Identify which cell holds the provided text, then report its (X, Y) central coordinate. 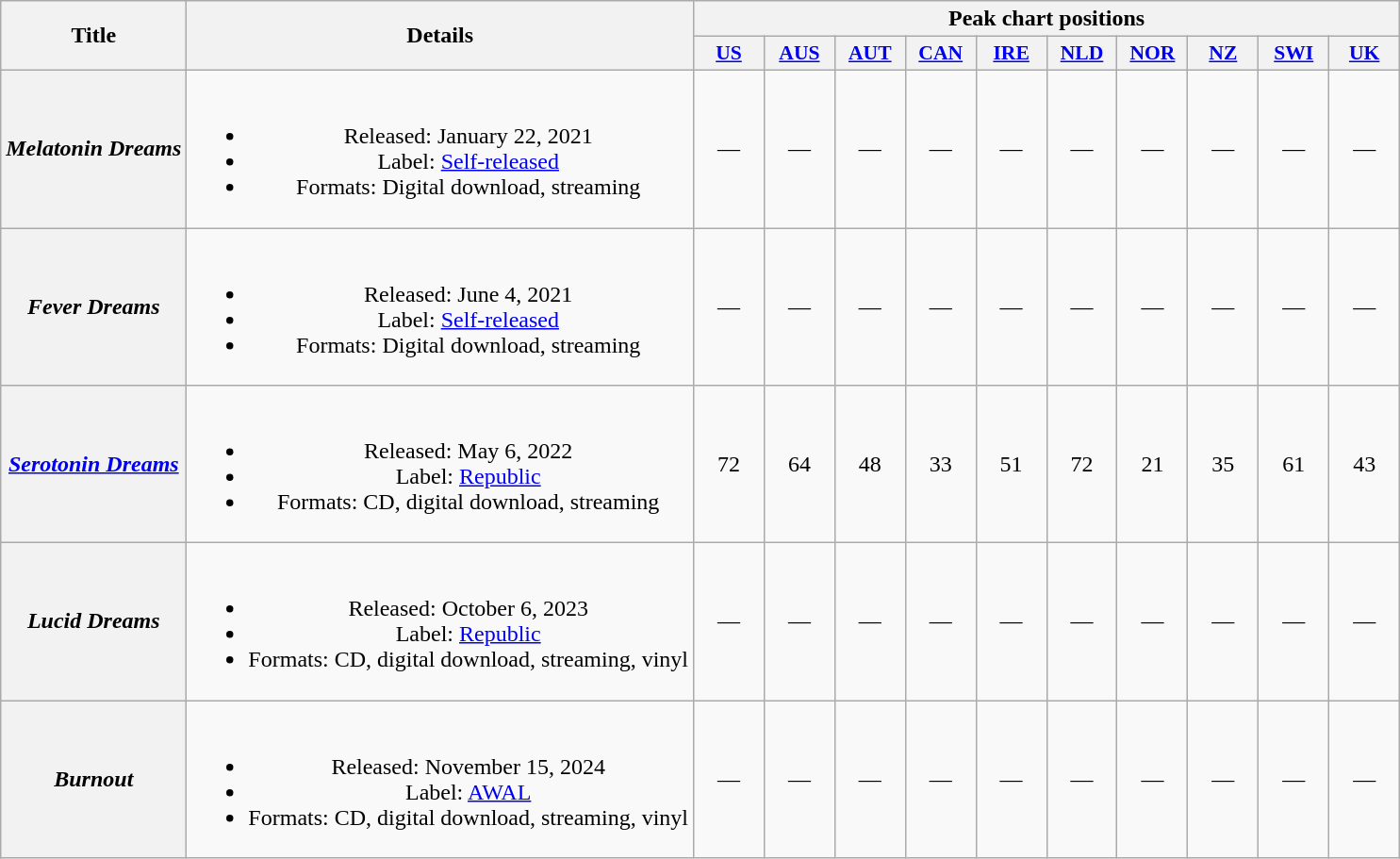
Peak chart positions (1046, 19)
35 (1224, 464)
AUS (799, 54)
Released: October 6, 2023Label: RepublicFormats: CD, digital download, streaming, vinyl (440, 622)
Released: June 4, 2021Label: Self-releasedFormats: Digital download, streaming (440, 307)
Released: January 22, 2021Label: Self-releasedFormats: Digital download, streaming (440, 149)
Serotonin Dreams (94, 464)
CAN (941, 54)
Melatonin Dreams (94, 149)
UK (1365, 54)
48 (869, 464)
43 (1365, 464)
Lucid Dreams (94, 622)
64 (799, 464)
61 (1293, 464)
Fever Dreams (94, 307)
21 (1152, 464)
Title (94, 36)
Released: May 6, 2022Label: RepublicFormats: CD, digital download, streaming (440, 464)
US (730, 54)
51 (1011, 464)
SWI (1293, 54)
NLD (1082, 54)
NZ (1224, 54)
AUT (869, 54)
33 (941, 464)
Released: November 15, 2024Label: AWALFormats: CD, digital download, streaming, vinyl (440, 779)
Burnout (94, 779)
NOR (1152, 54)
IRE (1011, 54)
Details (440, 36)
